Determine the [x, y] coordinate at the center of the cell enclosing the given text.  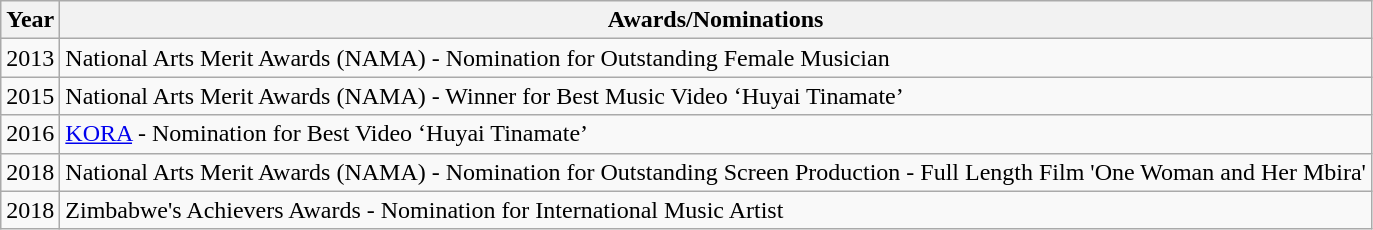
2015 [30, 96]
Zimbabwe's Achievers Awards - Nomination for International Music Artist [716, 210]
National Arts Merit Awards (NAMA) - Winner for Best Music Video ‘Huyai Tinamate’ [716, 96]
Awards/Nominations [716, 20]
KORA - Nomination for Best Video ‘Huyai Tinamate’ [716, 134]
2013 [30, 58]
Year [30, 20]
National Arts Merit Awards (NAMA) - Nomination for Outstanding Screen Production - Full Length Film 'One Woman and Her Mbira' [716, 172]
2016 [30, 134]
National Arts Merit Awards (NAMA) - Nomination for Outstanding Female Musician [716, 58]
